For the text-containing cell, return its midpoint in (x, y) coordinate format. 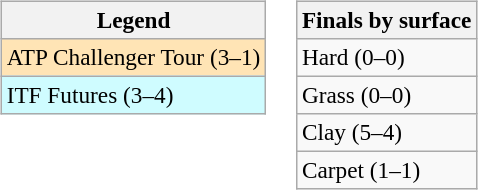
Clay (5–4) (387, 133)
Hard (0–0) (387, 57)
Legend (133, 20)
Grass (0–0) (387, 95)
Carpet (1–1) (387, 171)
ATP Challenger Tour (3–1) (133, 57)
ITF Futures (3–4) (133, 95)
Finals by surface (387, 20)
